Identify which cell holds the provided text, then report its (X, Y) central coordinate. 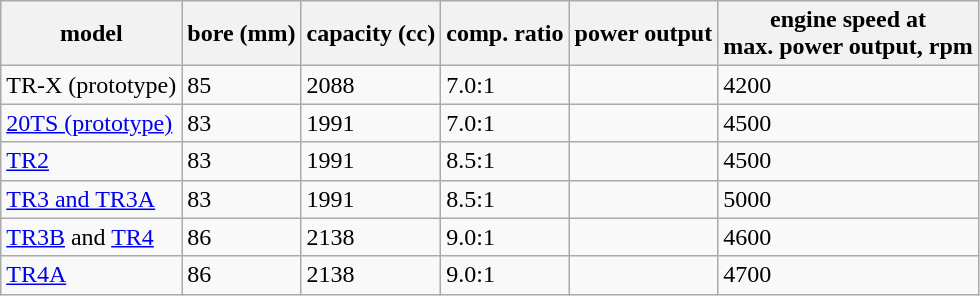
TR3B and TR4 (92, 237)
85 (242, 85)
TR2 (92, 161)
2088 (371, 85)
5000 (848, 199)
comp. ratio (505, 34)
4700 (848, 275)
20TS (prototype) (92, 123)
TR-X (prototype) (92, 85)
power output (644, 34)
TR3 and TR3A (92, 199)
bore (mm) (242, 34)
4600 (848, 237)
4200 (848, 85)
TR4A (92, 275)
engine speed at max. power output, rpm (848, 34)
capacity (cc) (371, 34)
model (92, 34)
